Detect which cell encompasses the target text, then output its [x, y] center coordinate. 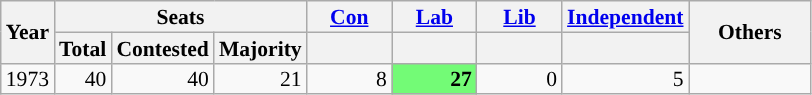
21 [260, 78]
Seats [180, 16]
0 [520, 78]
Con [350, 16]
Total [82, 48]
Lib [520, 16]
8 [350, 78]
Independent [625, 16]
Year [28, 32]
Majority [260, 48]
1973 [28, 78]
Contested [162, 48]
5 [625, 78]
Others [750, 32]
Lab [434, 16]
27 [434, 78]
